Search for the cell housing the specified text and yield its (x, y) center coordinate. 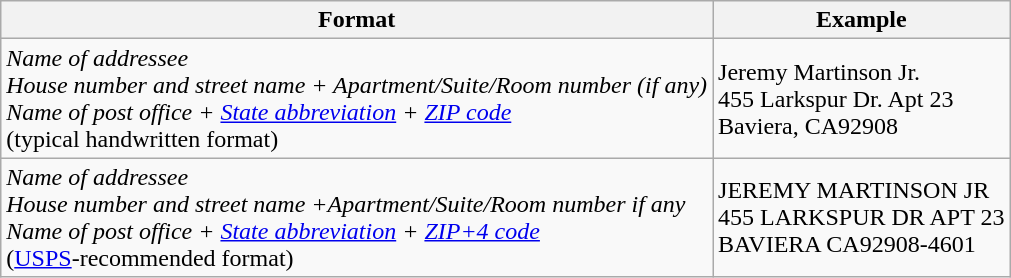
JEREMY MARTINSON JR455 LARKSPUR DR APT 23BAVIERA CA92908‑4601 (862, 218)
Example (862, 20)
Format (357, 20)
Jeremy Martinson Jr.455 Larkspur Dr. Apt 23Baviera, CA92908 (862, 98)
